For the text-containing cell, return its midpoint in (X, Y) coordinate format. 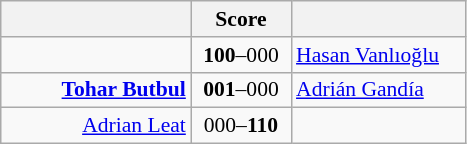
Tohar Butbul (96, 90)
Adrian Leat (96, 126)
Hasan Vanlıoğlu (378, 55)
Adrián Gandía (378, 90)
100–000 (241, 55)
000–110 (241, 126)
Score (241, 19)
001–000 (241, 90)
